Detect which cell encompasses the target text, then output its (X, Y) center coordinate. 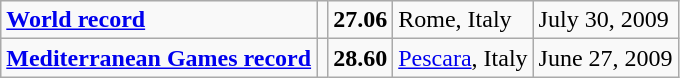
28.60 (360, 58)
Mediterranean Games record (159, 58)
Pescara, Italy (463, 58)
World record (159, 20)
Rome, Italy (463, 20)
July 30, 2009 (606, 20)
June 27, 2009 (606, 58)
27.06 (360, 20)
